Identify which cell holds the provided text, then report its (x, y) central coordinate. 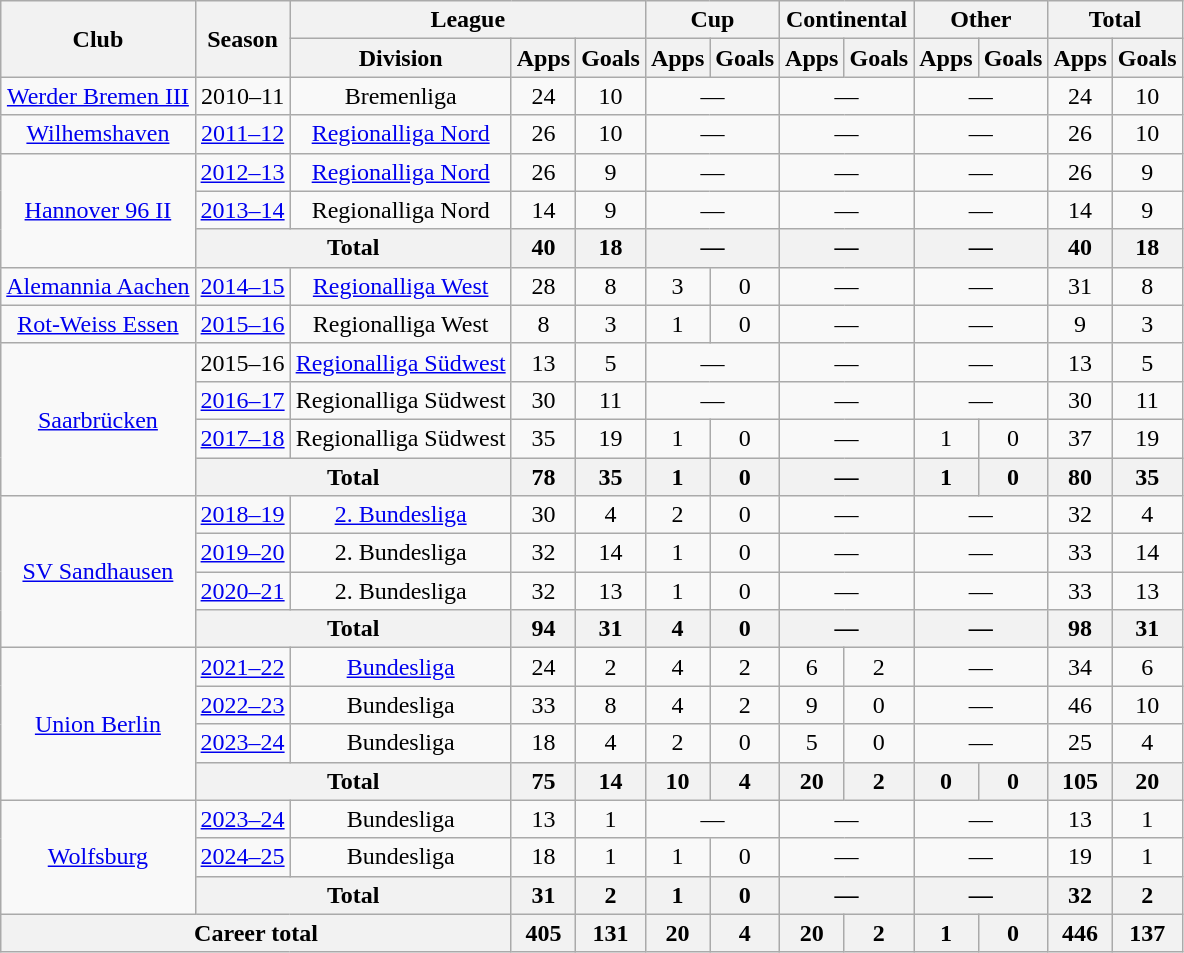
Rot-Weiss Essen (98, 324)
446 (1080, 933)
Union Berlin (98, 724)
2018–19 (242, 515)
Season (242, 39)
137 (1147, 933)
Hannover 96 II (98, 210)
405 (543, 933)
98 (1080, 629)
League (468, 20)
46 (1080, 705)
105 (1080, 781)
78 (543, 477)
2017–18 (242, 438)
2024–25 (242, 857)
Alemannia Aachen (98, 286)
131 (611, 933)
94 (543, 629)
2016–17 (242, 400)
34 (1080, 667)
2021–22 (242, 667)
Saarbrücken (98, 419)
28 (543, 286)
2014–15 (242, 286)
Continental (847, 20)
Other (981, 20)
37 (1080, 438)
Wilhemshaven (98, 134)
Career total (256, 933)
2022–23 (242, 705)
2020–21 (242, 591)
75 (543, 781)
25 (1080, 743)
Werder Bremen III (98, 96)
2013–14 (242, 210)
2012–13 (242, 172)
Bremenliga (400, 96)
2011–12 (242, 134)
Club (98, 39)
SV Sandhausen (98, 572)
Division (400, 58)
80 (1080, 477)
Wolfsburg (98, 857)
2019–20 (242, 553)
2010–11 (242, 96)
Cup (712, 20)
